Return the [X, Y] coordinate for the center point of the cell that contains the specified text.  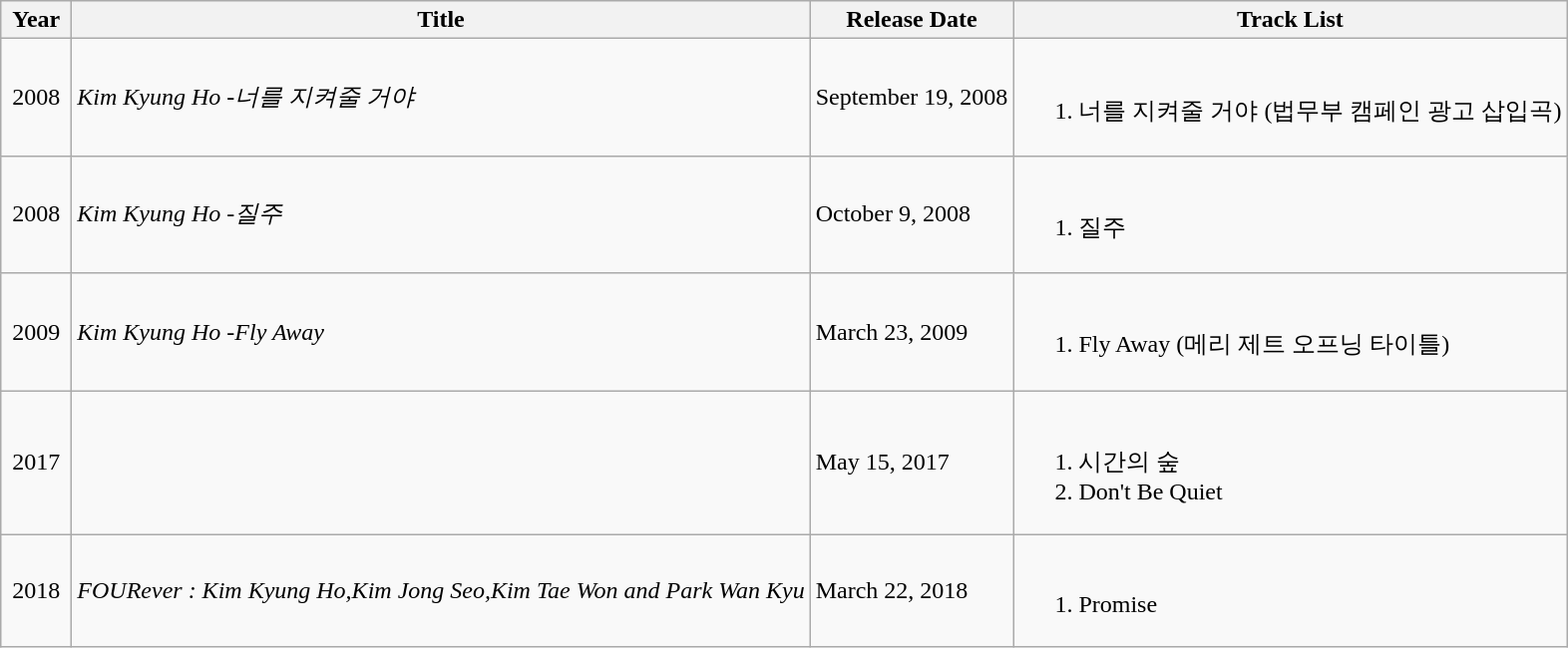
2018 [36, 590]
March 23, 2009 [912, 332]
Release Date [912, 20]
May 15, 2017 [912, 463]
Year [36, 20]
Kim Kyung Ho -너를 지켜줄 거야 [441, 98]
Title [441, 20]
Kim Kyung Ho -Fly Away [441, 332]
시간의 숲Don't Be Quiet [1291, 463]
2017 [36, 463]
FOURever : Kim Kyung Ho,Kim Jong Seo,Kim Tae Won and Park Wan Kyu [441, 590]
October 9, 2008 [912, 214]
Track List [1291, 20]
September 19, 2008 [912, 98]
Kim Kyung Ho -질주 [441, 214]
너를 지켜줄 거야 (법무부 캠페인 광고 삽입곡) [1291, 98]
Fly Away (메리 제트 오프닝 타이틀) [1291, 332]
2009 [36, 332]
Promise [1291, 590]
질주 [1291, 214]
March 22, 2018 [912, 590]
